From the cell containing the given text, extract its center point as [X, Y] coordinate. 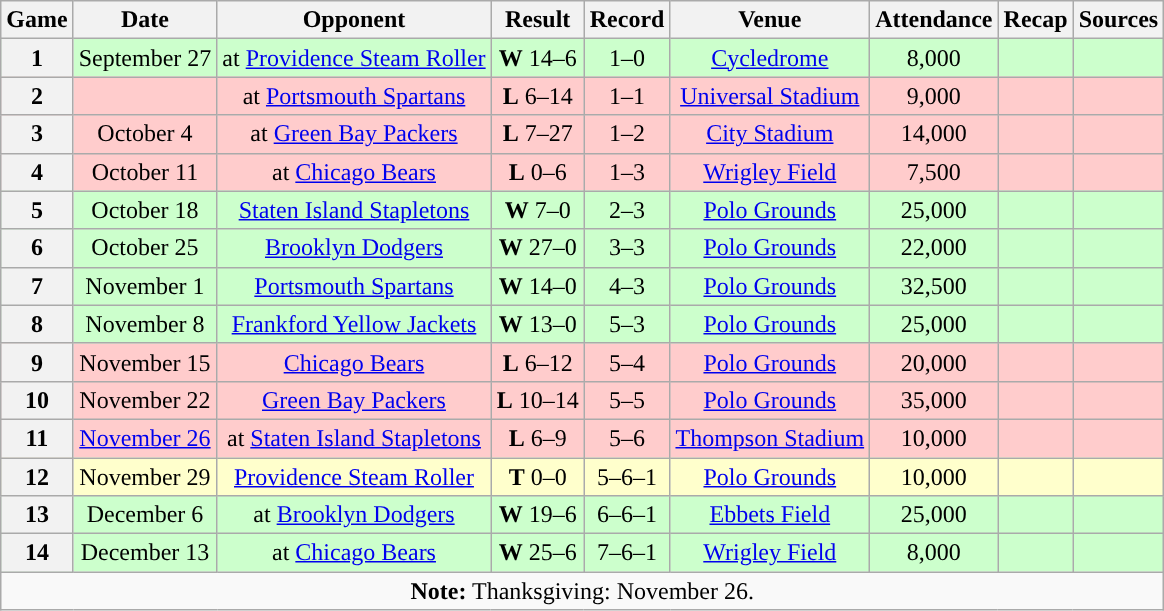
7,500 [934, 172]
October 18 [145, 210]
Date [145, 20]
2 [37, 96]
8 [37, 324]
10 [37, 400]
9 [37, 362]
December 6 [145, 515]
W 14–6 [538, 58]
September 27 [145, 58]
L 6–12 [538, 362]
9,000 [934, 96]
Portsmouth Spartans [354, 286]
14,000 [934, 134]
November 26 [145, 438]
Recap [1036, 20]
at Staten Island Stapletons [354, 438]
October 11 [145, 172]
22,000 [934, 248]
W 14–0 [538, 286]
3 [37, 134]
Opponent [354, 20]
1–0 [627, 58]
City Stadium [770, 134]
W 13–0 [538, 324]
5–5 [627, 400]
Attendance [934, 20]
Green Bay Packers [354, 400]
L 10–14 [538, 400]
4 [37, 172]
5–6–1 [627, 477]
Cycledrome [770, 58]
November 22 [145, 400]
Note: Thanksgiving: November 26. [582, 591]
L 7–27 [538, 134]
12 [37, 477]
6–6–1 [627, 515]
14 [37, 553]
2–3 [627, 210]
1–1 [627, 96]
13 [37, 515]
5–3 [627, 324]
November 29 [145, 477]
L 6–14 [538, 96]
November 15 [145, 362]
Universal Stadium [770, 96]
October 25 [145, 248]
December 13 [145, 553]
October 4 [145, 134]
Record [627, 20]
at Portsmouth Spartans [354, 96]
7 [37, 286]
Sources [1118, 20]
35,000 [934, 400]
4–3 [627, 286]
1 [37, 58]
3–3 [627, 248]
at Providence Steam Roller [354, 58]
1–3 [627, 172]
5–4 [627, 362]
L 0–6 [538, 172]
Providence Steam Roller [354, 477]
L 6–9 [538, 438]
Venue [770, 20]
32,500 [934, 286]
at Green Bay Packers [354, 134]
11 [37, 438]
W 27–0 [538, 248]
November 8 [145, 324]
Result [538, 20]
W 19–6 [538, 515]
Frankford Yellow Jackets [354, 324]
5–6 [627, 438]
Thompson Stadium [770, 438]
20,000 [934, 362]
5 [37, 210]
T 0–0 [538, 477]
Ebbets Field [770, 515]
W 25–6 [538, 553]
Chicago Bears [354, 362]
Game [37, 20]
Brooklyn Dodgers [354, 248]
at Brooklyn Dodgers [354, 515]
Staten Island Stapletons [354, 210]
W 7–0 [538, 210]
6 [37, 248]
7–6–1 [627, 553]
1–2 [627, 134]
November 1 [145, 286]
